Capture the cell that displays the provided text and extract its [X, Y] central coordinate. 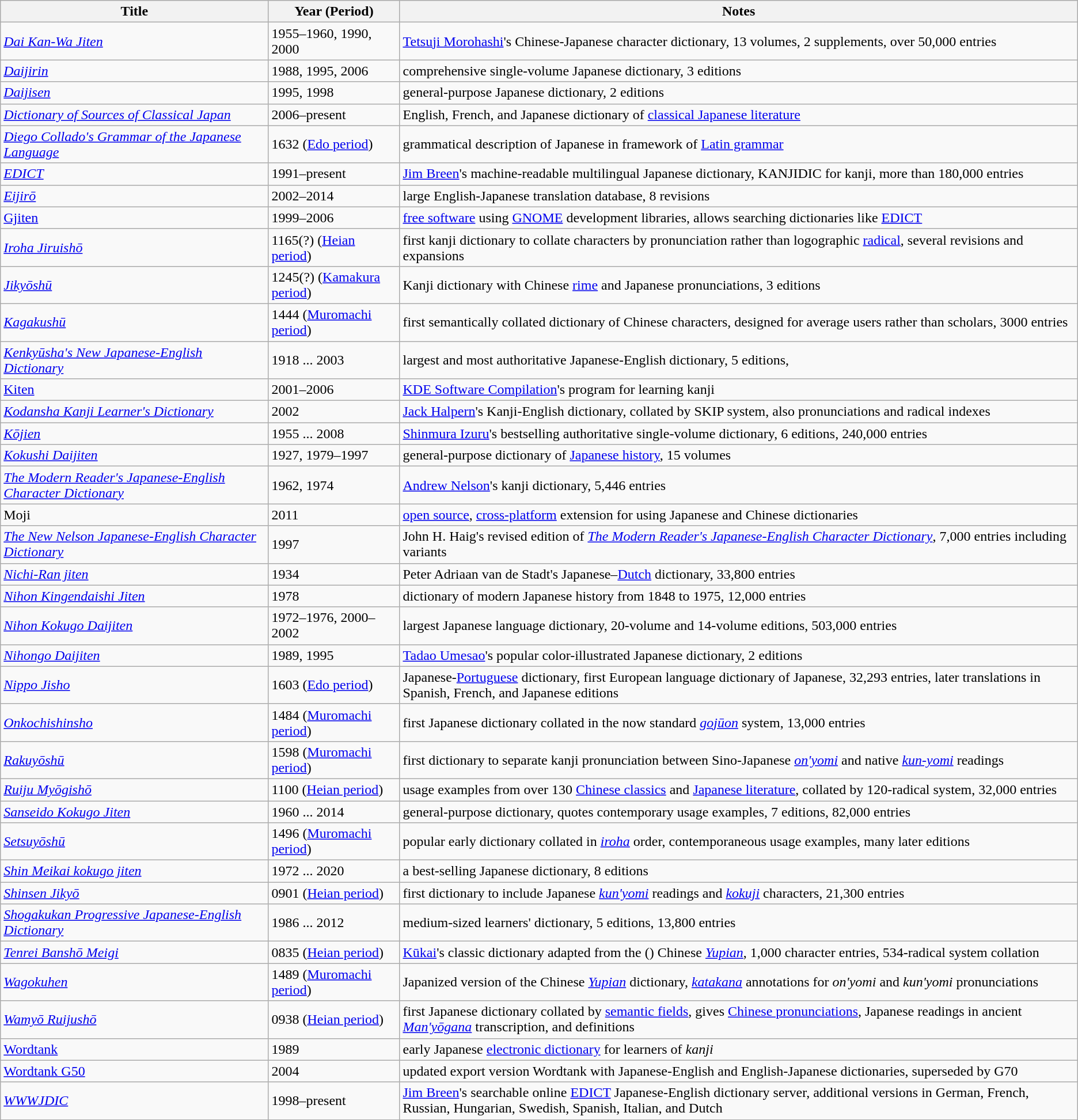
0835 (Heian period) [334, 952]
1100 (Heian period) [334, 789]
Title [135, 12]
Wordtank [135, 1049]
Shinmura Izuru's bestselling authoritative single-volume dictionary, 6 editions, 240,000 entries [738, 434]
Dictionary of Sources of Classical Japan [135, 115]
EDICT [135, 174]
dictionary of modern Japanese history from 1848 to 1975, 12,000 entries [738, 596]
Daijirin [135, 71]
1972–1976, 2000–2002 [334, 625]
Kanji dictionary with Chinese rime and Japanese pronunciations, 3 editions [738, 284]
1955 ... 2008 [334, 434]
1496 (Muromachi period) [334, 842]
Nihongo Daijiten [135, 655]
WWWJDIC [135, 1101]
2001–2006 [334, 390]
a best-selling Japanese dictionary, 8 editions [738, 871]
Wagokuhen [135, 982]
1444 (Muromachi period) [334, 322]
1988, 1995, 2006 [334, 71]
Nichi-Ran jiten [135, 574]
2011 [334, 515]
1927, 1979–1997 [334, 455]
Wordtank G50 [135, 1071]
1972 ... 2020 [334, 871]
0901 (Heian period) [334, 893]
Kodansha Kanji Learner's Dictionary [135, 412]
Dai Kan-Wa Jiten [135, 41]
general-purpose dictionary of Japanese history, 15 volumes [738, 455]
Shinsen Jikyō [135, 893]
1489 (Muromachi period) [334, 982]
Nippo Jisho [135, 685]
Shin Meikai kokugo jiten [135, 871]
John H. Haig's revised edition of The Modern Reader's Japanese-English Character Dictionary, 7,000 entries including variants [738, 545]
2002 [334, 412]
1598 (Muromachi period) [334, 760]
Eijirō [135, 196]
Kagakushū [135, 322]
general-purpose dictionary, quotes contemporary usage examples, 7 editions, 82,000 entries [738, 811]
Notes [738, 12]
1999–2006 [334, 218]
The Modern Reader's Japanese-English Character Dictionary [135, 485]
Diego Collado's Grammar of the Japanese Language [135, 144]
early Japanese electronic dictionary for learners of kanji [738, 1049]
largest and most authoritative Japanese-English dictionary, 5 editions, [738, 359]
1998–present [334, 1101]
Jim Breen's machine-readable multilingual Japanese dictionary, KANJIDIC for kanji, more than 180,000 entries [738, 174]
Setsuyōshū [135, 842]
free software using GNOME development libraries, allows searching dictionaries like EDICT [738, 218]
2004 [334, 1071]
largest Japanese language dictionary, 20-volume and 14-volume editions, 503,000 entries [738, 625]
1978 [334, 596]
medium-sized learners' dictionary, 5 editions, 13,800 entries [738, 922]
large English-Japanese translation database, 8 revisions [738, 196]
Kōjien [135, 434]
updated export version Wordtank with Japanese-English and English-Japanese dictionaries, superseded by G70 [738, 1071]
Kiten [135, 390]
open source, cross-platform extension for using Japanese and Chinese dictionaries [738, 515]
1991–present [334, 174]
Wamyō Ruijushō [135, 1019]
Moji [135, 515]
1484 (Muromachi period) [334, 722]
Peter Adriaan van de Stadt's Japanese–Dutch dictionary, 33,800 entries [738, 574]
comprehensive single-volume Japanese dictionary, 3 editions [738, 71]
Gjiten [135, 218]
Kenkyūsha's New Japanese-English Dictionary [135, 359]
Tenrei Banshō Meigi [135, 952]
1955–1960, 1990, 2000 [334, 41]
Kūkai's classic dictionary adapted from the () Chinese Yupian, 1,000 character entries, 534-radical system collation [738, 952]
English, French, and Japanese dictionary of classical Japanese literature [738, 115]
Daijisen [135, 93]
first kanji dictionary to collate characters by pronunciation rather than logographic radical, several revisions and expansions [738, 248]
1989, 1995 [334, 655]
first dictionary to include Japanese kun'yomi readings and kokuji characters, 21,300 entries [738, 893]
Onkochishinsho [135, 722]
1962, 1974 [334, 485]
first semantically collated dictionary of Chinese characters, designed for average users rather than scholars, 3000 entries [738, 322]
1989 [334, 1049]
Sanseido Kokugo Jiten [135, 811]
first Japanese dictionary collated in the now standard gojūon system, 13,000 entries [738, 722]
1997 [334, 545]
Rakuyōshū [135, 760]
Tadao Umesao's popular color-illustrated Japanese dictionary, 2 editions [738, 655]
1165(?) (Heian period) [334, 248]
0938 (Heian period) [334, 1019]
Jikyōshū [135, 284]
2006–present [334, 115]
general-purpose Japanese dictionary, 2 editions [738, 93]
1603 (Edo period) [334, 685]
KDE Software Compilation's program for learning kanji [738, 390]
1918 ... 2003 [334, 359]
1632 (Edo period) [334, 144]
Iroha Jiruishō [135, 248]
Nihon Kingendaishi Jiten [135, 596]
2002–2014 [334, 196]
1995, 1998 [334, 93]
Year (Period) [334, 12]
Nihon Kokugo Daijiten [135, 625]
usage examples from over 130 Chinese classics and Japanese literature, collated by 120-radical system, 32,000 entries [738, 789]
The New Nelson Japanese-English Character Dictionary [135, 545]
grammatical description of Japanese in framework of Latin grammar [738, 144]
popular early dictionary collated in iroha order, contemporaneous usage examples, many later editions [738, 842]
1986 ... 2012 [334, 922]
Shogakukan Progressive Japanese-English Dictionary [135, 922]
Andrew Nelson's kanji dictionary, 5,446 entries [738, 485]
1934 [334, 574]
Japanized version of the Chinese Yupian dictionary, katakana annotations for on'yomi and kun'yomi pronunciations [738, 982]
Jack Halpern's Kanji-English dictionary, collated by SKIP system, also pronunciations and radical indexes [738, 412]
1960 ... 2014 [334, 811]
1245(?) (Kamakura period) [334, 284]
Ruiju Myōgishō [135, 789]
first dictionary to separate kanji pronunciation between Sino-Japanese on'yomi and native kun-yomi readings [738, 760]
Kokushi Daijiten [135, 455]
Tetsuji Morohashi's Chinese-Japanese character dictionary, 13 volumes, 2 supplements, over 50,000 entries [738, 41]
